Determine the [x, y] coordinate at the center of the cell enclosing the given text.  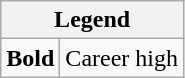
Bold [30, 58]
Career high [122, 58]
Legend [92, 20]
